Capture the cell that displays the provided text and extract its [X, Y] central coordinate. 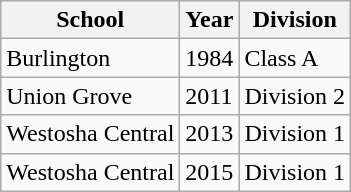
Burlington [90, 58]
2011 [210, 96]
1984 [210, 58]
2015 [210, 172]
School [90, 20]
Year [210, 20]
Union Grove [90, 96]
Division [295, 20]
Class A [295, 58]
Division 2 [295, 96]
2013 [210, 134]
